Locate the cell with the specified text and output its [X, Y] center coordinate. 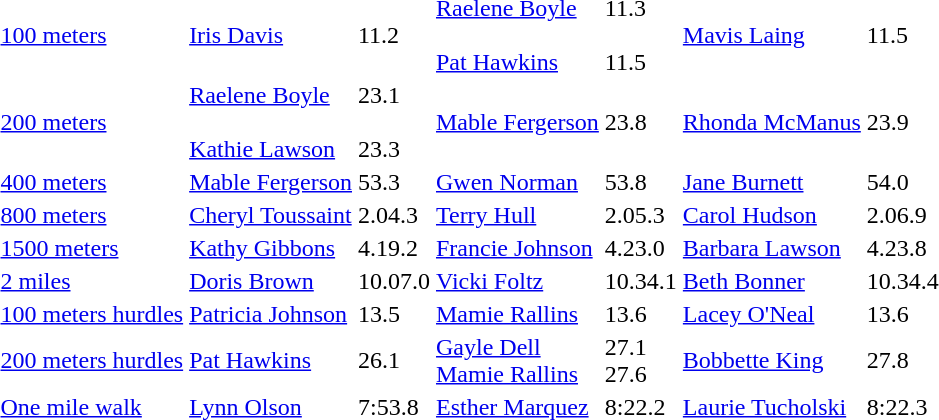
Gayle Dell Mamie Rallins [517, 360]
Francie Johnson [517, 248]
Vicki Foltz [517, 281]
23.8 [640, 122]
10.07.0 [394, 281]
Lacey O'Neal [772, 314]
4.19.2 [394, 248]
Doris Brown [271, 281]
2.04.3 [394, 215]
26.1 [394, 360]
53.3 [394, 182]
Cheryl Toussaint [271, 215]
Patricia Johnson [271, 314]
Rhonda McManus [772, 122]
4.23.0 [640, 248]
Raelene BoyleKathie Lawson [271, 122]
Gwen Norman [517, 182]
Barbara Lawson [772, 248]
Bobbette King [772, 360]
Mamie Rallins [517, 314]
Jane Burnett [772, 182]
Terry Hull [517, 215]
2.05.3 [640, 215]
10.34.1 [640, 281]
13.5 [394, 314]
27.127.6 [640, 360]
Pat Hawkins [271, 360]
Kathy Gibbons [271, 248]
Beth Bonner [772, 281]
23.123.3 [394, 122]
13.6 [640, 314]
Carol Hudson [772, 215]
53.8 [640, 182]
